Output the (x, y) coordinate of the center of the cell containing the given text.  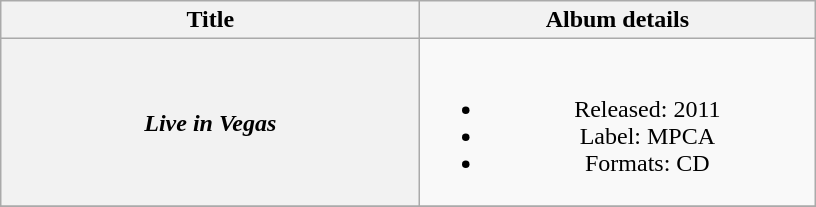
Released: 2011Label: MPCAFormats: CD (618, 122)
Title (210, 20)
Live in Vegas (210, 122)
Album details (618, 20)
